For the text-containing cell, return its midpoint in (x, y) coordinate format. 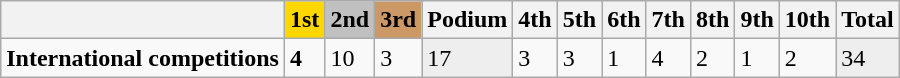
1st (304, 20)
Total (868, 20)
6th (624, 20)
9th (757, 20)
3rd (398, 20)
10th (807, 20)
17 (468, 58)
International competitions (143, 58)
5th (579, 20)
34 (868, 58)
2nd (350, 20)
10 (350, 58)
Podium (468, 20)
7th (668, 20)
4th (535, 20)
8th (712, 20)
